Return (x, y) of the center of cell containing provided text 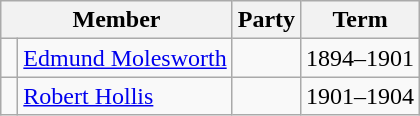
1894–1901 (360, 58)
Member (116, 20)
Party (266, 20)
Robert Hollis (125, 96)
Edmund Molesworth (125, 58)
1901–1904 (360, 96)
Term (360, 20)
